Return (X, Y) of the center of cell containing provided text 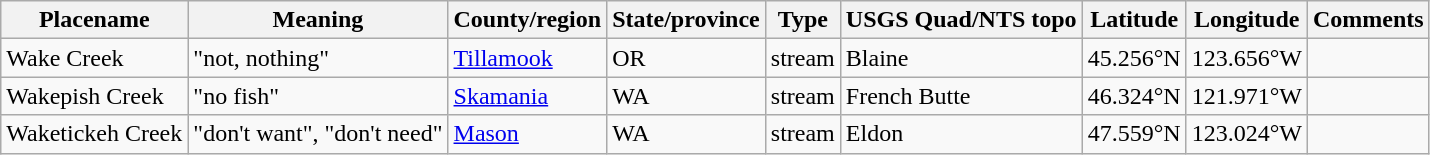
Eldon (961, 134)
French Butte (961, 96)
Blaine (961, 58)
OR (686, 58)
121.971°W (1246, 96)
Mason (528, 134)
123.024°W (1246, 134)
123.656°W (1246, 58)
"not, nothing" (318, 58)
State/province (686, 20)
45.256°N (1134, 58)
Comments (1368, 20)
Meaning (318, 20)
County/region (528, 20)
47.559°N (1134, 134)
Latitude (1134, 20)
Placename (94, 20)
Longitude (1246, 20)
46.324°N (1134, 96)
Wake Creek (94, 58)
Type (802, 20)
USGS Quad/NTS topo (961, 20)
Waketickeh Creek (94, 134)
"don't want", "don't need" (318, 134)
"no fish" (318, 96)
Skamania (528, 96)
Tillamook (528, 58)
Wakepish Creek (94, 96)
